Locate the cell with the specified text and output its (x, y) center coordinate. 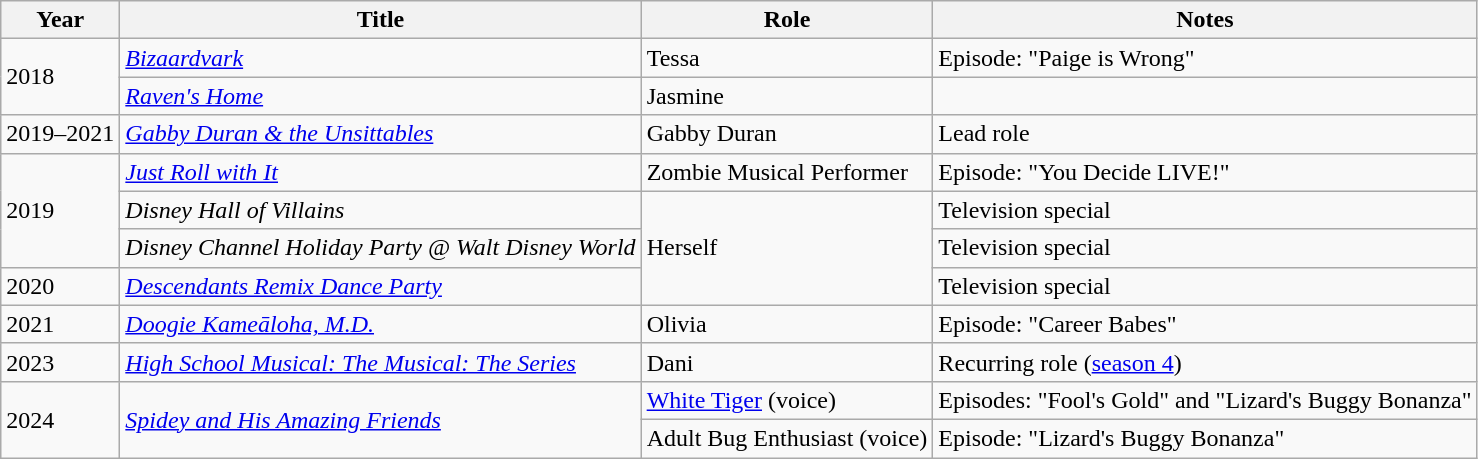
Lead role (1205, 134)
2021 (60, 324)
2018 (60, 77)
Bizaardvark (380, 58)
2019–2021 (60, 134)
Olivia (787, 324)
Disney Channel Holiday Party @ Walt Disney World (380, 248)
Recurring role (season 4) (1205, 362)
2020 (60, 286)
Gabby Duran & the Unsittables (380, 134)
2023 (60, 362)
Raven's Home (380, 96)
Episode: "Lizard's Buggy Bonanza" (1205, 438)
2019 (60, 210)
Episode: "Paige is Wrong" (1205, 58)
Episodes: "Fool's Gold" and "Lizard's Buggy Bonanza" (1205, 400)
Tessa (787, 58)
Zombie Musical Performer (787, 172)
Spidey and His Amazing Friends (380, 419)
2024 (60, 419)
Notes (1205, 20)
Title (380, 20)
Just Roll with It (380, 172)
White Tiger (voice) (787, 400)
Disney Hall of Villains (380, 210)
Episode: "You Decide LIVE!" (1205, 172)
Gabby Duran (787, 134)
Year (60, 20)
Episode: "Career Babes" (1205, 324)
Dani (787, 362)
Jasmine (787, 96)
Doogie Kameāloha, M.D. (380, 324)
High School Musical: The Musical: The Series (380, 362)
Role (787, 20)
Adult Bug Enthusiast (voice) (787, 438)
Descendants Remix Dance Party (380, 286)
Herself (787, 248)
